Identify which cell holds the provided text, then report its (x, y) central coordinate. 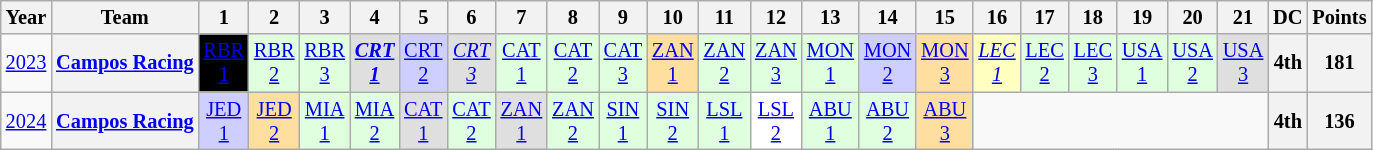
Points (1339, 17)
2023 (26, 63)
4 (374, 17)
SIN2 (673, 121)
RBR1 (223, 63)
LSL1 (725, 121)
18 (1093, 17)
JED2 (274, 121)
MON2 (888, 63)
3 (324, 17)
16 (996, 17)
12 (776, 17)
USA3 (1243, 63)
LSL2 (776, 121)
181 (1339, 63)
2024 (26, 121)
15 (944, 17)
ABU1 (830, 121)
MON1 (830, 63)
RBR2 (274, 63)
17 (1045, 17)
7 (522, 17)
13 (830, 17)
LEC2 (1045, 63)
2 (274, 17)
CRT2 (423, 63)
CRT3 (471, 63)
20 (1192, 17)
USA1 (1142, 63)
SIN1 (623, 121)
LEC3 (1093, 63)
MIA2 (374, 121)
10 (673, 17)
5 (423, 17)
136 (1339, 121)
MIA1 (324, 121)
21 (1243, 17)
1 (223, 17)
ABU3 (944, 121)
Year (26, 17)
ZAN3 (776, 63)
CAT3 (623, 63)
6 (471, 17)
19 (1142, 17)
ABU2 (888, 121)
CRT1 (374, 63)
11 (725, 17)
RBR3 (324, 63)
JED1 (223, 121)
MON3 (944, 63)
9 (623, 17)
USA2 (1192, 63)
8 (573, 17)
Team (124, 17)
14 (888, 17)
DC (1288, 17)
LEC1 (996, 63)
